Identify which cell holds the provided text, then report its (x, y) central coordinate. 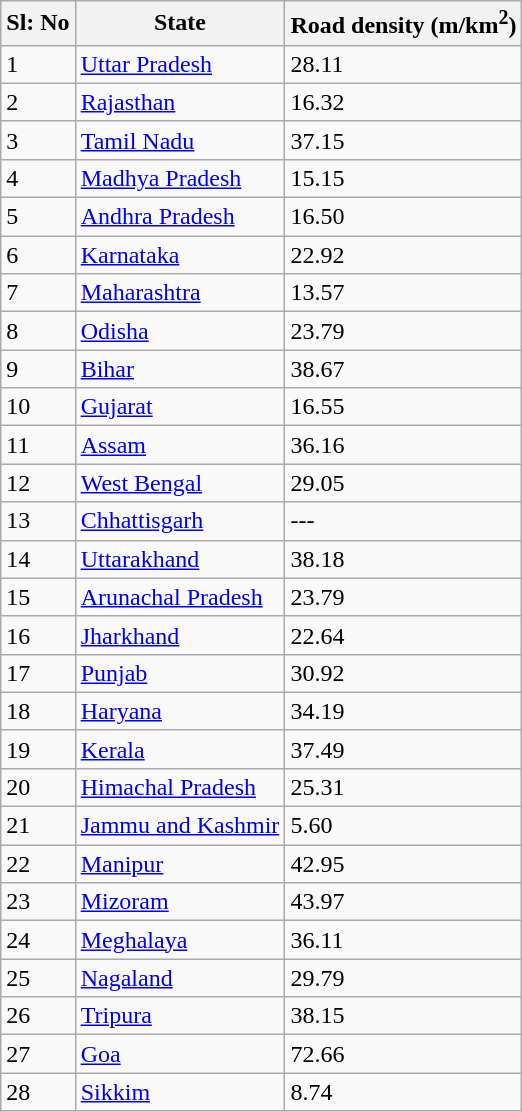
23 (38, 902)
Odisha (180, 331)
5 (38, 217)
14 (38, 559)
Andhra Pradesh (180, 217)
25.31 (404, 787)
42.95 (404, 864)
Road density (m/km2) (404, 24)
Haryana (180, 711)
--- (404, 521)
25 (38, 978)
17 (38, 673)
2 (38, 102)
Rajasthan (180, 102)
16 (38, 635)
15.15 (404, 178)
Goa (180, 1054)
Chhattisgarh (180, 521)
24 (38, 940)
Assam (180, 445)
Nagaland (180, 978)
28.11 (404, 64)
19 (38, 749)
8.74 (404, 1092)
38.67 (404, 369)
36.16 (404, 445)
Maharashtra (180, 293)
13 (38, 521)
38.15 (404, 1016)
22.92 (404, 255)
34.19 (404, 711)
27 (38, 1054)
18 (38, 711)
36.11 (404, 940)
Arunachal Pradesh (180, 597)
13.57 (404, 293)
Sikkim (180, 1092)
29.05 (404, 483)
10 (38, 407)
15 (38, 597)
38.18 (404, 559)
State (180, 24)
Bihar (180, 369)
Meghalaya (180, 940)
30.92 (404, 673)
29.79 (404, 978)
Jammu and Kashmir (180, 826)
16.55 (404, 407)
Madhya Pradesh (180, 178)
16.32 (404, 102)
43.97 (404, 902)
Uttarakhand (180, 559)
Tripura (180, 1016)
5.60 (404, 826)
Mizoram (180, 902)
21 (38, 826)
West Bengal (180, 483)
Sl: No (38, 24)
Karnataka (180, 255)
Kerala (180, 749)
Punjab (180, 673)
Manipur (180, 864)
20 (38, 787)
22.64 (404, 635)
4 (38, 178)
37.15 (404, 140)
Uttar Pradesh (180, 64)
3 (38, 140)
72.66 (404, 1054)
1 (38, 64)
Gujarat (180, 407)
28 (38, 1092)
37.49 (404, 749)
Himachal Pradesh (180, 787)
11 (38, 445)
Tamil Nadu (180, 140)
22 (38, 864)
12 (38, 483)
9 (38, 369)
Jharkhand (180, 635)
6 (38, 255)
7 (38, 293)
26 (38, 1016)
8 (38, 331)
16.50 (404, 217)
